Detect which cell encompasses the target text, then output its (X, Y) center coordinate. 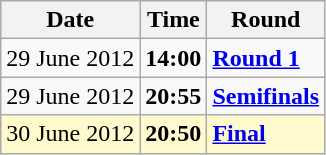
Date (70, 20)
14:00 (174, 58)
20:55 (174, 96)
30 June 2012 (70, 134)
Final (266, 134)
Semifinals (266, 96)
Round (266, 20)
Round 1 (266, 58)
20:50 (174, 134)
Time (174, 20)
